For the text-containing cell, return its midpoint in [X, Y] coordinate format. 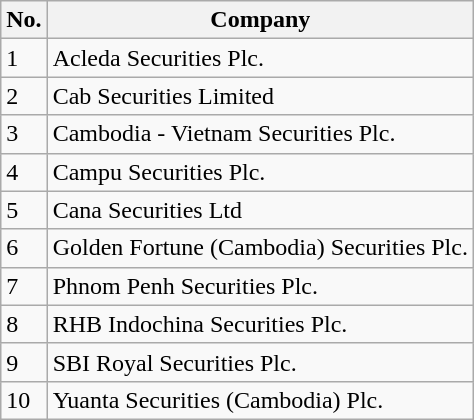
Cana Securities Ltd [260, 210]
Acleda Securities Plc. [260, 58]
Golden Fortune (Cambodia) Securities Plc. [260, 248]
Yuanta Securities (Cambodia) Plc. [260, 400]
9 [24, 362]
7 [24, 286]
2 [24, 96]
Campu Securities Plc. [260, 172]
SBI Royal Securities Plc. [260, 362]
No. [24, 20]
Cambodia - Vietnam Securities Plc. [260, 134]
3 [24, 134]
4 [24, 172]
RHB Indochina Securities Plc. [260, 324]
Cab Securities Limited [260, 96]
6 [24, 248]
5 [24, 210]
10 [24, 400]
8 [24, 324]
1 [24, 58]
Company [260, 20]
Phnom Penh Securities Plc. [260, 286]
